Return [x, y] of the center of cell containing provided text 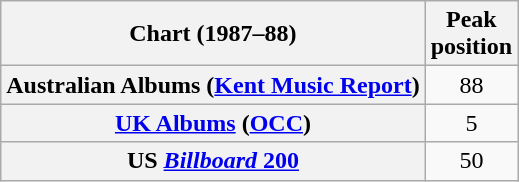
Peakposition [471, 34]
50 [471, 161]
Australian Albums (Kent Music Report) [213, 85]
88 [471, 85]
UK Albums (OCC) [213, 123]
US Billboard 200 [213, 161]
Chart (1987–88) [213, 34]
5 [471, 123]
